For the text-containing cell, return its midpoint in (X, Y) coordinate format. 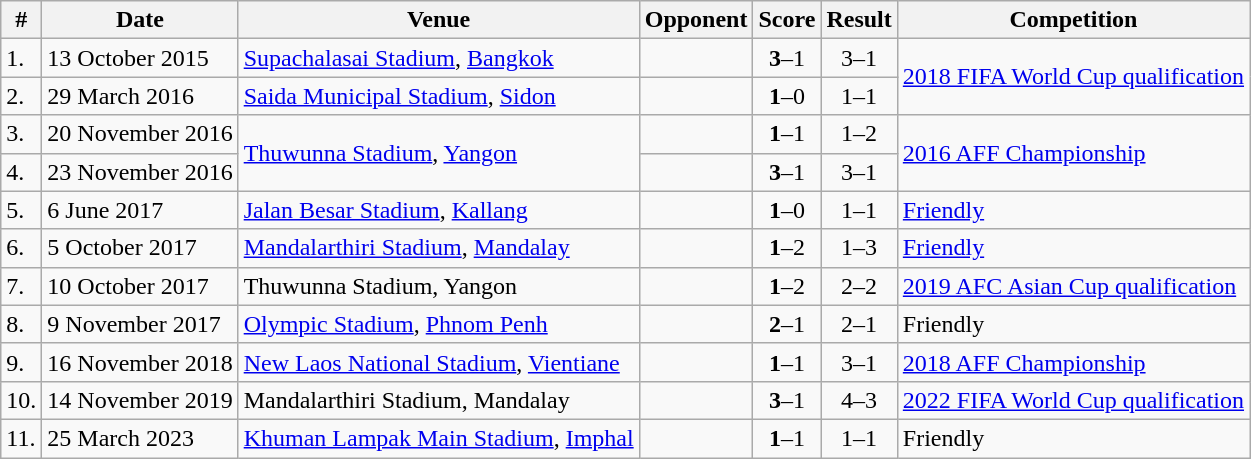
6 June 2017 (140, 210)
2–2 (859, 286)
Result (859, 20)
5. (22, 210)
5 October 2017 (140, 248)
# (22, 20)
2019 AFC Asian Cup qualification (1073, 286)
10 October 2017 (140, 286)
2018 FIFA World Cup qualification (1073, 77)
14 November 2019 (140, 400)
Date (140, 20)
20 November 2016 (140, 134)
4. (22, 172)
Venue (438, 20)
7. (22, 286)
23 November 2016 (140, 172)
1. (22, 58)
2018 AFF Championship (1073, 362)
9. (22, 362)
29 March 2016 (140, 96)
13 October 2015 (140, 58)
9 November 2017 (140, 324)
Saida Municipal Stadium, Sidon (438, 96)
Score (787, 20)
11. (22, 438)
2016 AFF Championship (1073, 153)
Supachalasai Stadium, Bangkok (438, 58)
Khuman Lampak Main Stadium, Imphal (438, 438)
Olympic Stadium, Phnom Penh (438, 324)
10. (22, 400)
6. (22, 248)
8. (22, 324)
Competition (1073, 20)
Opponent (696, 20)
25 March 2023 (140, 438)
Jalan Besar Stadium, Kallang (438, 210)
1–3 (859, 248)
New Laos National Stadium, Vientiane (438, 362)
3. (22, 134)
4–3 (859, 400)
2. (22, 96)
2022 FIFA World Cup qualification (1073, 400)
16 November 2018 (140, 362)
